Extract the [X, Y] coordinate from the center of the cell holding the provided text.  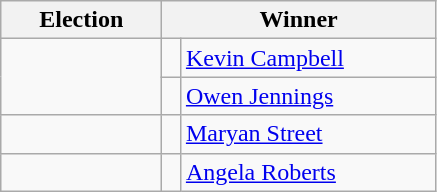
Election [82, 20]
Kevin Campbell [308, 58]
Owen Jennings [308, 96]
Winner [299, 20]
Angela Roberts [308, 172]
Maryan Street [308, 134]
